Determine the [x, y] coordinate at the center of the cell enclosing the given text.  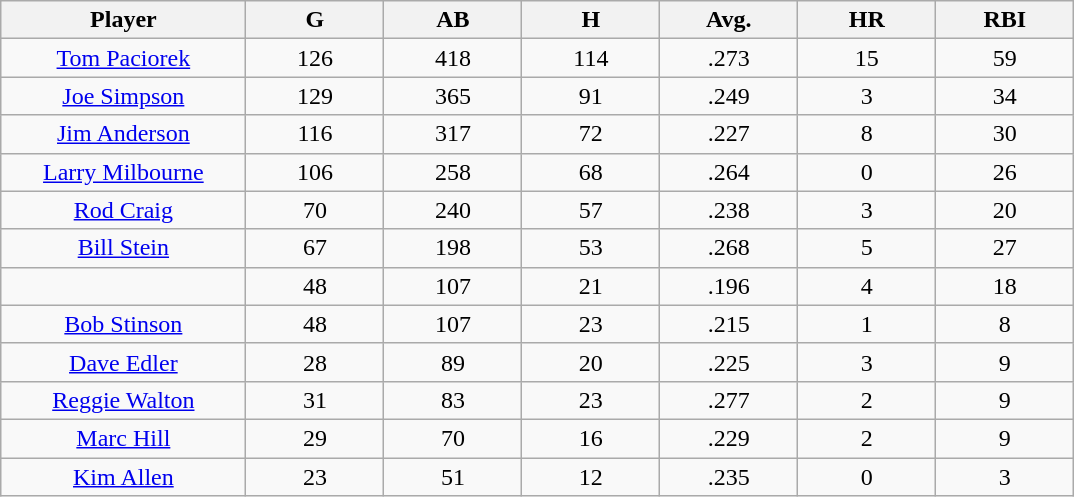
68 [591, 172]
21 [591, 286]
.196 [729, 286]
1 [867, 324]
Kim Allen [124, 477]
129 [315, 96]
.227 [729, 134]
.249 [729, 96]
Larry Milbourne [124, 172]
26 [1005, 172]
Player [124, 20]
Dave Edler [124, 362]
240 [453, 210]
59 [1005, 58]
AB [453, 20]
.235 [729, 477]
72 [591, 134]
.238 [729, 210]
RBI [1005, 20]
28 [315, 362]
Tom Paciorek [124, 58]
53 [591, 248]
317 [453, 134]
Marc Hill [124, 438]
G [315, 20]
16 [591, 438]
106 [315, 172]
18 [1005, 286]
Rod Craig [124, 210]
116 [315, 134]
.229 [729, 438]
.225 [729, 362]
198 [453, 248]
51 [453, 477]
57 [591, 210]
89 [453, 362]
27 [1005, 248]
15 [867, 58]
Jim Anderson [124, 134]
.264 [729, 172]
.215 [729, 324]
12 [591, 477]
30 [1005, 134]
91 [591, 96]
.277 [729, 400]
.273 [729, 58]
83 [453, 400]
67 [315, 248]
29 [315, 438]
114 [591, 58]
Avg. [729, 20]
5 [867, 248]
.268 [729, 248]
H [591, 20]
4 [867, 286]
126 [315, 58]
258 [453, 172]
365 [453, 96]
418 [453, 58]
31 [315, 400]
Bill Stein [124, 248]
34 [1005, 96]
Reggie Walton [124, 400]
Bob Stinson [124, 324]
Joe Simpson [124, 96]
HR [867, 20]
